Detect which cell encompasses the target text, then output its [x, y] center coordinate. 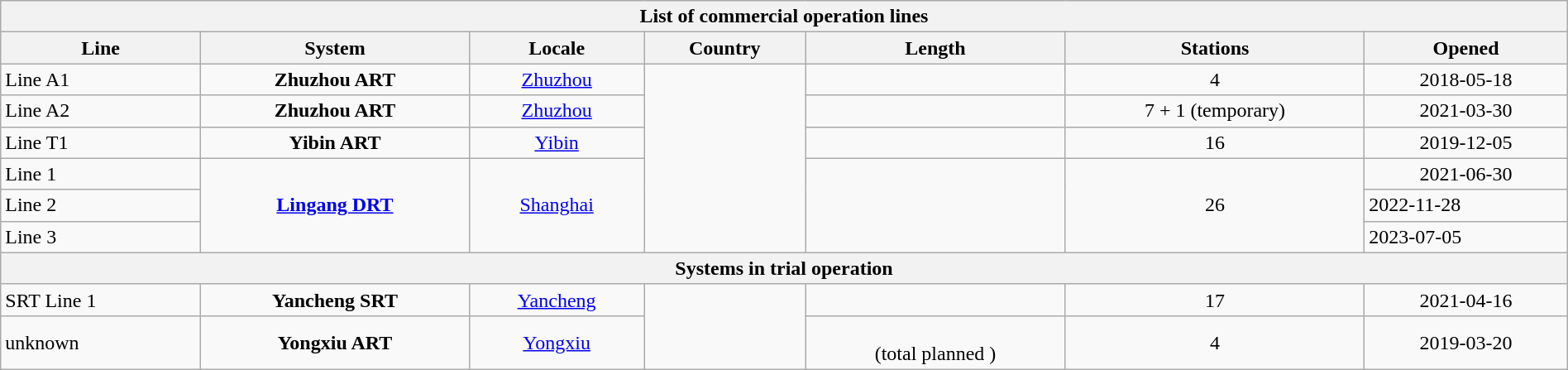
Country [724, 48]
2018-05-18 [1466, 79]
List of commercial operation lines [784, 17]
SRT Line 1 [101, 300]
Line A2 [101, 111]
Length [936, 48]
Yancheng SRT [334, 300]
16 [1214, 142]
Yibin ART [334, 142]
Yongxiu ART [334, 343]
Line 1 [101, 174]
17 [1214, 300]
System [334, 48]
Yibin [556, 142]
Locale [556, 48]
2022-11-28 [1466, 205]
Line T1 [101, 142]
Yancheng [556, 300]
Yongxiu [556, 343]
Stations [1214, 48]
Line [101, 48]
Systems in trial operation [784, 268]
unknown [101, 343]
Lingang DRT [334, 205]
Shanghai [556, 205]
Line 2 [101, 205]
(total planned ) [936, 343]
7 + 1 (temporary) [1214, 111]
Line 3 [101, 237]
Opened [1466, 48]
2019-03-20 [1466, 343]
2021-03-30 [1466, 111]
2023-07-05 [1466, 237]
2021-06-30 [1466, 174]
26 [1214, 205]
Line A1 [101, 79]
2021-04-16 [1466, 300]
2019-12-05 [1466, 142]
